Locate the cell with the specified text and output its (x, y) center coordinate. 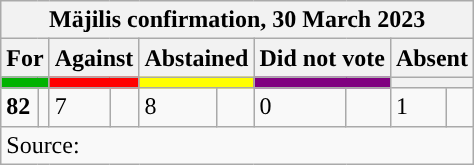
For (25, 58)
Did not vote (322, 58)
Mäjilis confirmation, 30 March 2023 (238, 20)
1 (418, 107)
Abstained (196, 58)
Absent (432, 58)
8 (178, 107)
7 (80, 107)
82 (20, 107)
0 (300, 107)
Against (94, 58)
Source: (238, 145)
